Return (X, Y) of the center of cell containing provided text 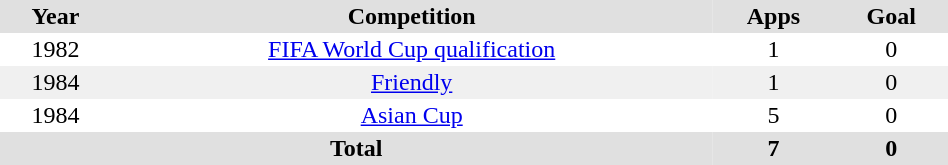
Apps (774, 16)
Year (56, 16)
Competition (412, 16)
Friendly (412, 82)
1982 (56, 50)
Asian Cup (412, 116)
5 (774, 116)
7 (774, 148)
Goal (891, 16)
Total (356, 148)
FIFA World Cup qualification (412, 50)
